Return (x, y) of the center of cell containing provided text 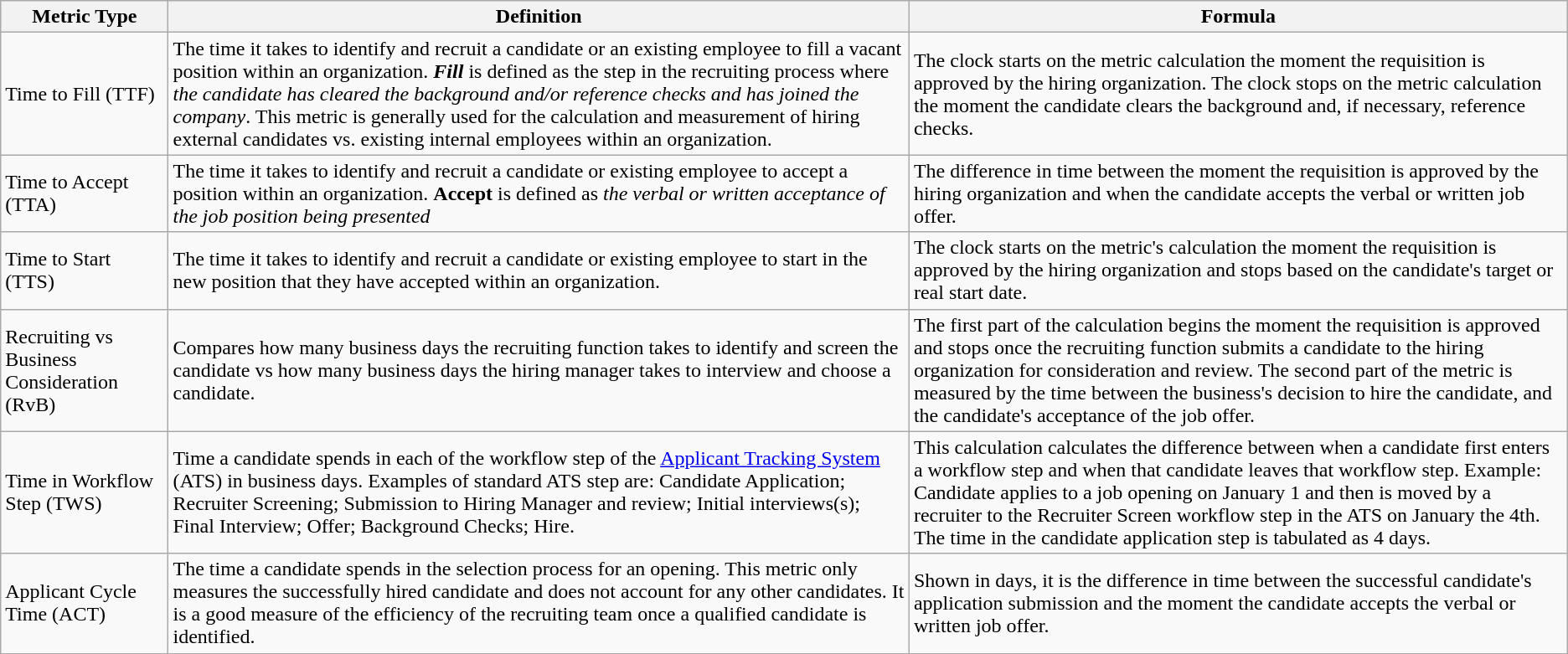
Applicant Cycle Time (ACT) (85, 603)
Time to Fill (TTF) (85, 94)
Time to Accept (TTA) (85, 193)
Definition (539, 17)
Time in Workflow Step (TWS) (85, 492)
Metric Type (85, 17)
Time to Start (TTS) (85, 270)
Recruiting vs Business Consideration (RvB) (85, 370)
Formula (1238, 17)
